Extract the [x, y] coordinate from the center of the cell holding the provided text.  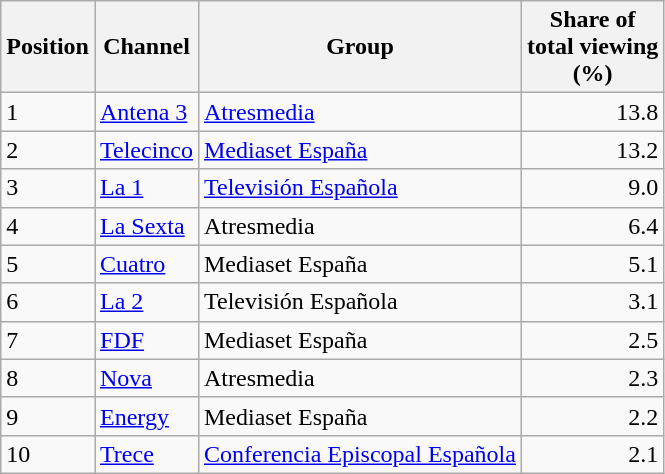
FDF [146, 340]
Position [48, 47]
Telecinco [146, 150]
2.3 [592, 378]
10 [48, 454]
5.1 [592, 264]
Trece [146, 454]
13.8 [592, 112]
3.1 [592, 302]
Group [360, 47]
9.0 [592, 188]
Nova [146, 378]
8 [48, 378]
7 [48, 340]
6.4 [592, 226]
Share oftotal viewing(%) [592, 47]
2.2 [592, 416]
9 [48, 416]
6 [48, 302]
Channel [146, 47]
2.5 [592, 340]
3 [48, 188]
Energy [146, 416]
1 [48, 112]
13.2 [592, 150]
5 [48, 264]
Antena 3 [146, 112]
2 [48, 150]
2.1 [592, 454]
4 [48, 226]
Cuatro [146, 264]
La 1 [146, 188]
La Sexta [146, 226]
Conferencia Episcopal Española [360, 454]
La 2 [146, 302]
